Capture the cell that displays the provided text and extract its [X, Y] central coordinate. 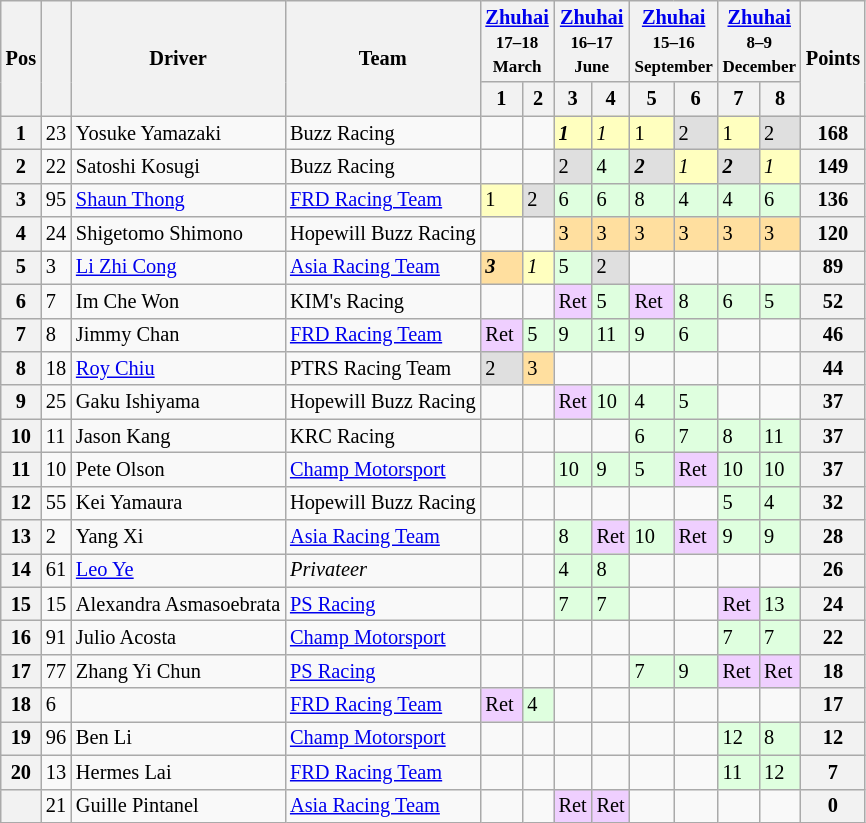
Gaku Ishiyama [178, 402]
Pos [21, 58]
77 [56, 671]
95 [56, 200]
Zhuhai8–9 December [760, 41]
149 [833, 166]
Zhuhai16–17 June [592, 41]
Shigetomo Shimono [178, 234]
26 [833, 570]
Zhang Yi Chun [178, 671]
Li Zhi Cong [178, 267]
Team [382, 58]
KRC Racing [382, 436]
Alexandra Asmasoebrata [178, 604]
Guille Pintanel [178, 806]
32 [833, 503]
28 [833, 537]
Leo Ye [178, 570]
91 [56, 637]
14 [21, 570]
Pete Olson [178, 469]
Roy Chiu [178, 368]
KIM's Racing [382, 301]
136 [833, 200]
Driver [178, 58]
96 [56, 738]
Jason Kang [178, 436]
Zhuhai17–18 March [516, 41]
PTRS Racing Team [382, 368]
21 [56, 806]
19 [21, 738]
Julio Acosta [178, 637]
Yosuke Yamazaki [178, 133]
16 [21, 637]
0 [833, 806]
61 [56, 570]
Ben Li [178, 738]
20 [21, 772]
Yang Xi [178, 537]
120 [833, 234]
46 [833, 335]
Jimmy Chan [178, 335]
Zhuhai15–16 September [674, 41]
168 [833, 133]
55 [56, 503]
52 [833, 301]
25 [56, 402]
44 [833, 368]
Privateer [382, 570]
Hermes Lai [178, 772]
89 [833, 267]
Shaun Thong [178, 200]
23 [56, 133]
Satoshi Kosugi [178, 166]
Im Che Won [178, 301]
Kei Yamaura [178, 503]
Points [833, 58]
